Extract the (X, Y) coordinate from the center of the cell holding the provided text.  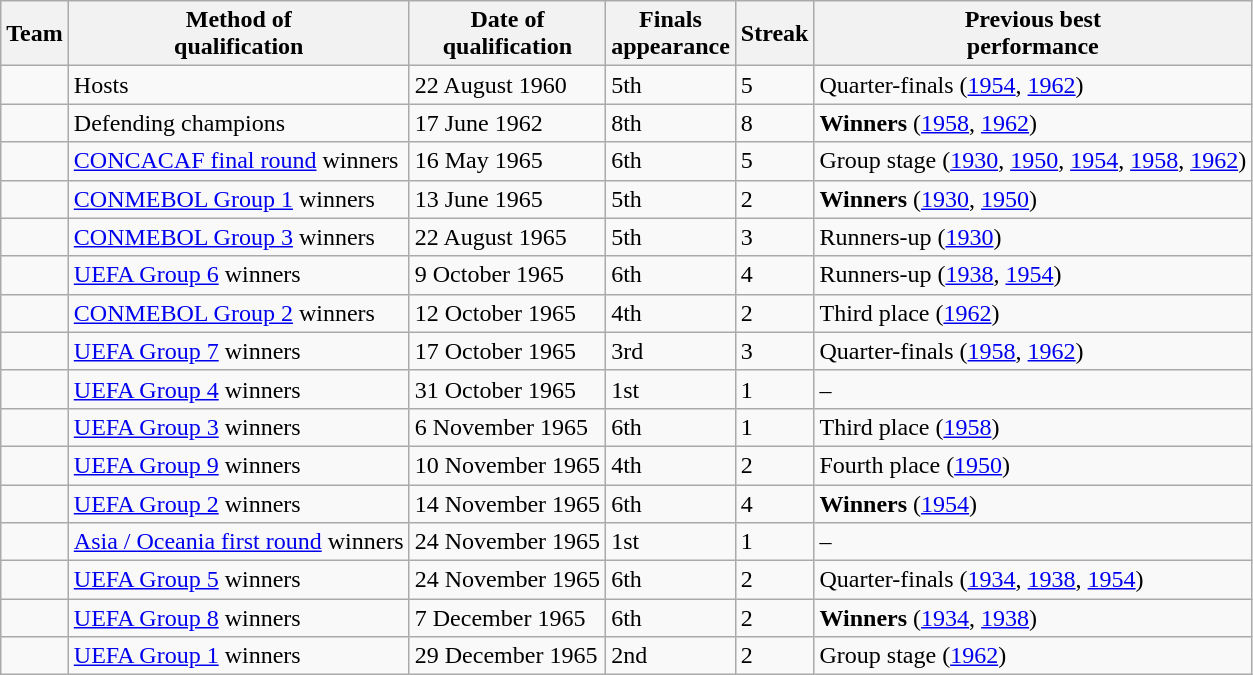
Hosts (238, 85)
2nd (671, 656)
14 November 1965 (507, 503)
Fourth place (1950) (1033, 465)
Group stage (1962) (1033, 656)
UEFA Group 6 winners (238, 275)
Team (35, 34)
CONCACAF final round winners (238, 161)
Third place (1962) (1033, 313)
Winners (1934, 1938) (1033, 618)
UEFA Group 5 winners (238, 580)
16 May 1965 (507, 161)
7 December 1965 (507, 618)
Asia / Oceania first round winners (238, 542)
17 October 1965 (507, 351)
CONMEBOL Group 2 winners (238, 313)
8th (671, 123)
13 June 1965 (507, 199)
Runners-up (1938, 1954) (1033, 275)
UEFA Group 4 winners (238, 389)
Quarter-finals (1958, 1962) (1033, 351)
Winners (1930, 1950) (1033, 199)
Date ofqualification (507, 34)
Winners (1958, 1962) (1033, 123)
Streak (774, 34)
UEFA Group 7 winners (238, 351)
Method ofqualification (238, 34)
31 October 1965 (507, 389)
Defending champions (238, 123)
22 August 1960 (507, 85)
8 (774, 123)
6 November 1965 (507, 427)
UEFA Group 8 winners (238, 618)
UEFA Group 2 winners (238, 503)
Runners-up (1930) (1033, 237)
29 December 1965 (507, 656)
3rd (671, 351)
CONMEBOL Group 1 winners (238, 199)
17 June 1962 (507, 123)
UEFA Group 9 winners (238, 465)
12 October 1965 (507, 313)
22 August 1965 (507, 237)
Quarter-finals (1954, 1962) (1033, 85)
CONMEBOL Group 3 winners (238, 237)
Third place (1958) (1033, 427)
Quarter-finals (1934, 1938, 1954) (1033, 580)
Winners (1954) (1033, 503)
10 November 1965 (507, 465)
Previous bestperformance (1033, 34)
Group stage (1930, 1950, 1954, 1958, 1962) (1033, 161)
UEFA Group 1 winners (238, 656)
UEFA Group 3 winners (238, 427)
Finalsappearance (671, 34)
9 October 1965 (507, 275)
